Search for the cell housing the specified text and yield its [X, Y] center coordinate. 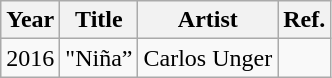
Title [99, 20]
Carlos Unger [208, 58]
Ref. [304, 20]
Year [30, 20]
"Niña” [99, 58]
2016 [30, 58]
Artist [208, 20]
